Extract the (x, y) coordinate from the center of the cell holding the provided text.  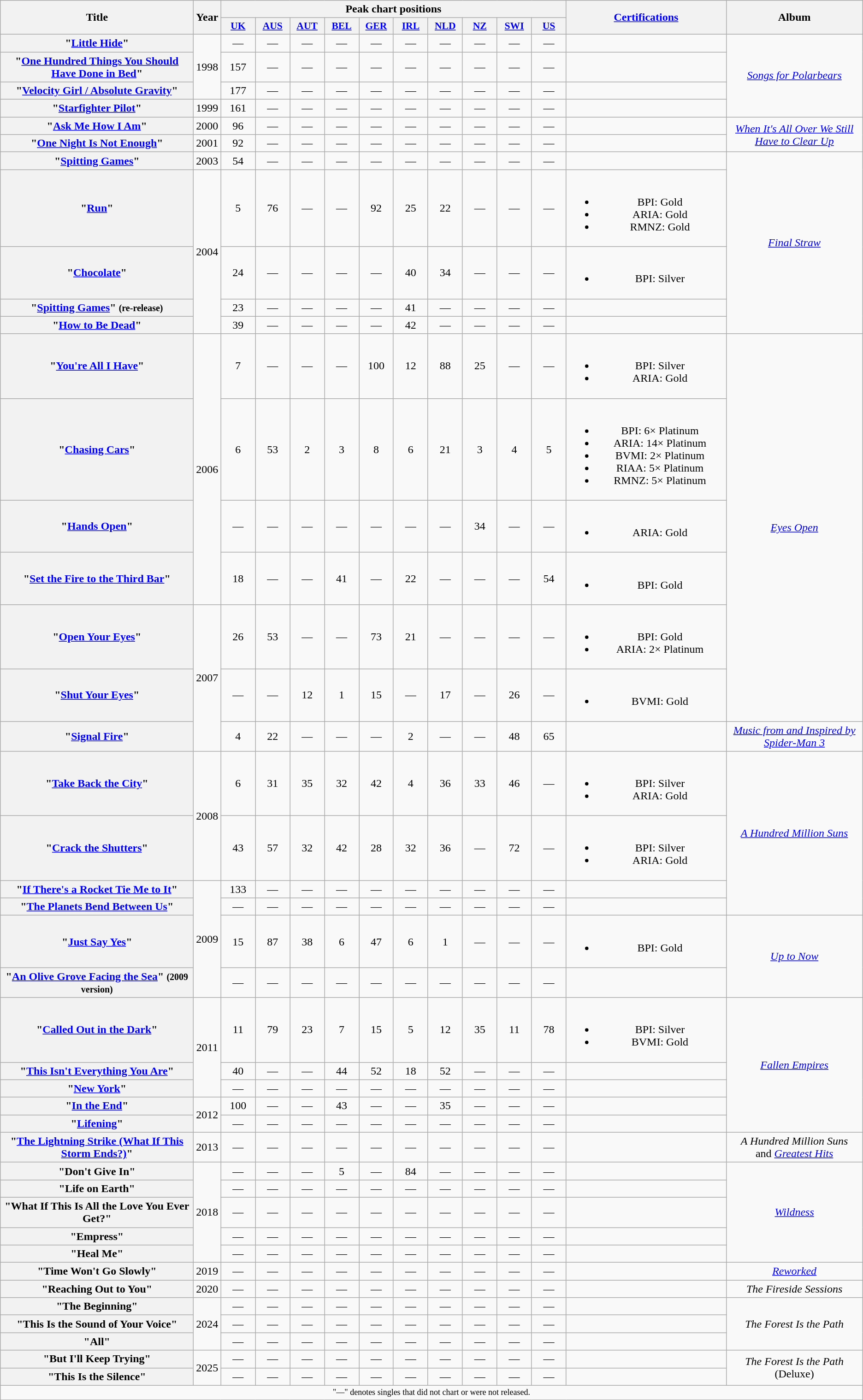
"In the End" (97, 1106)
"One Hundred Things You Should Have Done in Bed" (97, 66)
2006 (207, 469)
"Lifening" (97, 1123)
BPI: Silver (646, 273)
2009 (207, 939)
BPI: SilverBVMI: Gold (646, 1030)
The Fireside Sessions (794, 1289)
"Signal Fire" (97, 736)
2024 (207, 1324)
BPI: 6× PlatinumARIA: 14× PlatinumBVMI: 2× PlatinumRIAA: 5× PlatinumRMNZ: 5× Platinum (646, 449)
NZ (479, 26)
47 (376, 941)
"Spitting Games" (re-release) (97, 307)
Songs for Polarbears (794, 76)
57 (273, 848)
1998 (207, 66)
"Heal Me" (97, 1254)
44 (342, 1071)
"The Lightning Strike (What If This Storm Ends?)" (97, 1147)
33 (479, 784)
84 (410, 1171)
88 (445, 366)
28 (376, 848)
38 (307, 941)
2011 (207, 1047)
"Life on Earth" (97, 1188)
"Shut Your Eyes" (97, 695)
"Run" (97, 208)
2007 (207, 678)
2013 (207, 1147)
"Hands Open" (97, 526)
Title (97, 18)
177 (238, 91)
17 (445, 695)
46 (514, 784)
A Hundred Million Sunsand Greatest Hits (794, 1147)
2001 (207, 143)
2019 (207, 1271)
"Chocolate" (97, 273)
"Take Back the City" (97, 784)
"Just Say Yes" (97, 941)
78 (549, 1030)
"An Olive Grove Facing the Sea" (2009 version) (97, 983)
"Open Your Eyes" (97, 637)
72 (514, 848)
"The Beginning" (97, 1306)
"If There's a Rocket Tie Me to It" (97, 889)
2020 (207, 1289)
UK (238, 26)
"Ask Me How I Am" (97, 126)
A Hundred Million Suns (794, 833)
161 (238, 108)
AUS (273, 26)
"Spitting Games" (97, 161)
Reworked (794, 1271)
2025 (207, 1368)
GER (376, 26)
Peak chart positions (394, 9)
2003 (207, 161)
24 (238, 273)
Year (207, 18)
IRL (410, 26)
"But I'll Keep Trying" (97, 1359)
"You're All I Have" (97, 366)
BPI: GoldARIA: GoldRMNZ: Gold (646, 208)
"Called Out in the Dark" (97, 1030)
"—" denotes singles that did not chart or were not released. (431, 1392)
"Time Won't Go Slowly" (97, 1271)
2012 (207, 1115)
73 (376, 637)
Eyes Open (794, 527)
2018 (207, 1212)
"Starfighter Pilot" (97, 108)
US (549, 26)
Final Straw (794, 243)
"Velocity Girl / Absolute Gravity" (97, 91)
"What If This Is All the Love You Ever Get?" (97, 1212)
Album (794, 18)
"This Is the Sound of Your Voice" (97, 1324)
"Chasing Cars" (97, 449)
1999 (207, 108)
2008 (207, 816)
SWI (514, 26)
"Set the Fire to the Third Bar" (97, 578)
Up to Now (794, 957)
48 (514, 736)
2000 (207, 126)
Music from and Inspired by Spider-Man 3 (794, 736)
"This Is the Silence" (97, 1376)
96 (238, 126)
AUT (307, 26)
"All" (97, 1341)
Wildness (794, 1212)
76 (273, 208)
"Crack the Shutters" (97, 848)
87 (273, 941)
157 (238, 66)
79 (273, 1030)
The Forest Is the Path (794, 1324)
NLD (445, 26)
"This Isn't Everything You Are" (97, 1071)
65 (549, 736)
39 (238, 325)
Fallen Empires (794, 1065)
"Reaching Out to You" (97, 1289)
ARIA: Gold (646, 526)
"Little Hide" (97, 43)
"Empress" (97, 1236)
BEL (342, 26)
8 (376, 449)
2004 (207, 252)
31 (273, 784)
"Don't Give In" (97, 1171)
"The Planets Bend Between Us" (97, 907)
"One Night Is Not Enough" (97, 143)
133 (238, 889)
"New York" (97, 1088)
Certifications (646, 18)
When It's All Over We Still Have to Clear Up (794, 135)
BPI: GoldARIA: 2× Platinum (646, 637)
BVMI: Gold (646, 695)
"How to Be Dead" (97, 325)
The Forest Is the Path (Deluxe) (794, 1368)
